Return [X, Y] of the center of cell containing provided text 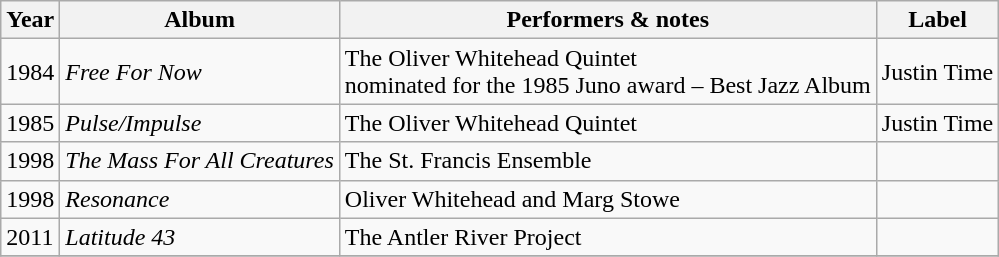
Album [200, 20]
Pulse/Impulse [200, 123]
Performers & notes [608, 20]
Oliver Whitehead and Marg Stowe [608, 199]
2011 [30, 237]
1984 [30, 72]
Label [937, 20]
Year [30, 20]
The Mass For All Creatures [200, 161]
1985 [30, 123]
The St. Francis Ensemble [608, 161]
The Antler River Project [608, 237]
The Oliver Whitehead Quintetnominated for the 1985 Juno award – Best Jazz Album [608, 72]
Latitude 43 [200, 237]
Resonance [200, 199]
The Oliver Whitehead Quintet [608, 123]
Free For Now [200, 72]
